Find where the given text appears and provide that cell's center as (x, y) coordinate. 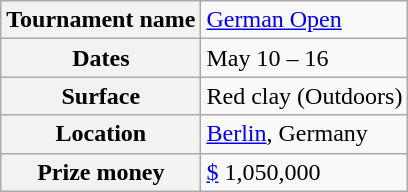
Red clay (Outdoors) (304, 96)
$ 1,050,000 (304, 172)
May 10 – 16 (304, 58)
Surface (101, 96)
Tournament name (101, 20)
Location (101, 134)
Berlin, Germany (304, 134)
Prize money (101, 172)
German Open (304, 20)
Dates (101, 58)
